Output the (X, Y) coordinate of the center of the cell containing the given text.  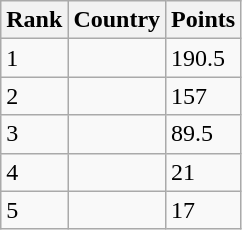
3 (34, 134)
4 (34, 172)
1 (34, 58)
17 (204, 210)
Country (117, 20)
Points (204, 20)
89.5 (204, 134)
5 (34, 210)
Rank (34, 20)
2 (34, 96)
21 (204, 172)
157 (204, 96)
190.5 (204, 58)
